For the text-containing cell, return its midpoint in [x, y] coordinate format. 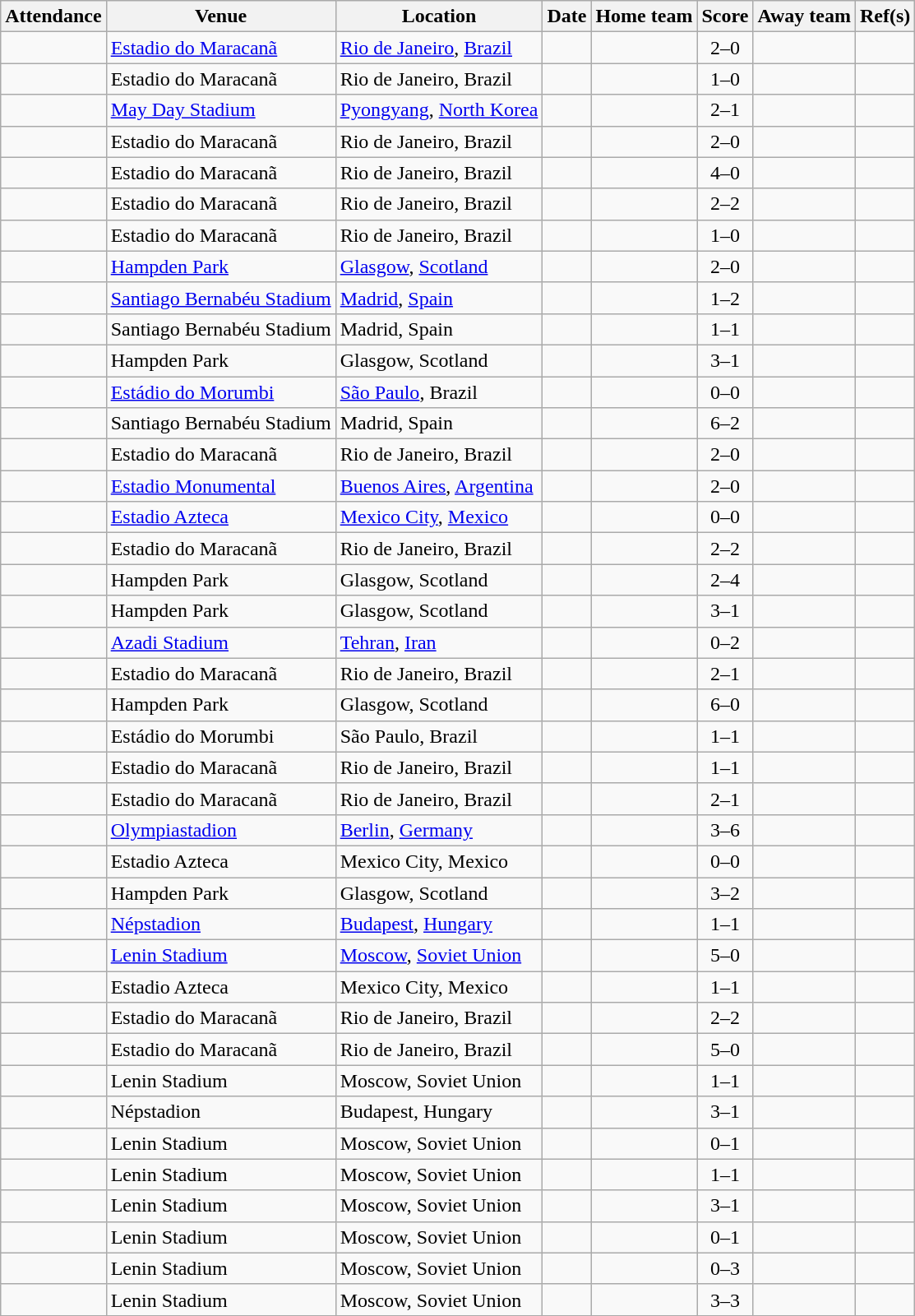
6–2 [725, 424]
Score [725, 16]
Date [567, 16]
Ref(s) [885, 16]
1–2 [725, 298]
4–0 [725, 173]
3–6 [725, 830]
0–2 [725, 642]
6–0 [725, 705]
Venue [220, 16]
Azadi Stadium [220, 642]
Pyongyang, North Korea [439, 110]
Away team [804, 16]
3–2 [725, 892]
0–3 [725, 1268]
2–4 [725, 580]
Attendance [53, 16]
Tehran, Iran [439, 642]
3–3 [725, 1300]
Estadio Monumental [220, 486]
Home team [645, 16]
Berlin, Germany [439, 830]
Olympiastadion [220, 830]
May Day Stadium [220, 110]
Location [439, 16]
Buenos Aires, Argentina [439, 486]
